Scan for the cell matching the given text and deliver its [X, Y] coordinate at center. 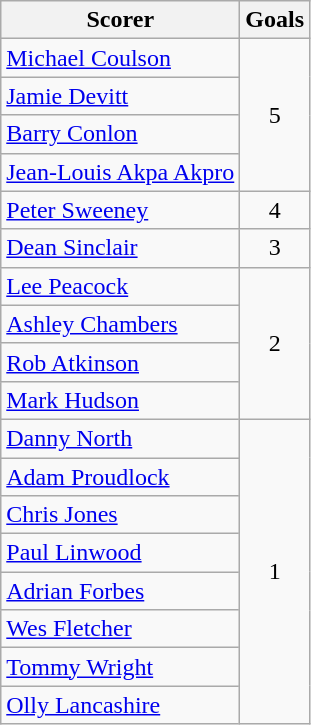
Jamie Devitt [120, 96]
Paul Linwood [120, 553]
4 [275, 210]
Mark Hudson [120, 400]
Tommy Wright [120, 667]
2 [275, 343]
Jean-Louis Akpa Akpro [120, 172]
Olly Lancashire [120, 705]
1 [275, 571]
Peter Sweeney [120, 210]
Chris Jones [120, 515]
Dean Sinclair [120, 248]
Danny North [120, 438]
3 [275, 248]
Ashley Chambers [120, 324]
Scorer [120, 20]
Michael Coulson [120, 58]
Lee Peacock [120, 286]
Adrian Forbes [120, 591]
Goals [275, 20]
Barry Conlon [120, 134]
5 [275, 115]
Adam Proudlock [120, 477]
Wes Fletcher [120, 629]
Rob Atkinson [120, 362]
